For the text-containing cell, return its midpoint in [X, Y] coordinate format. 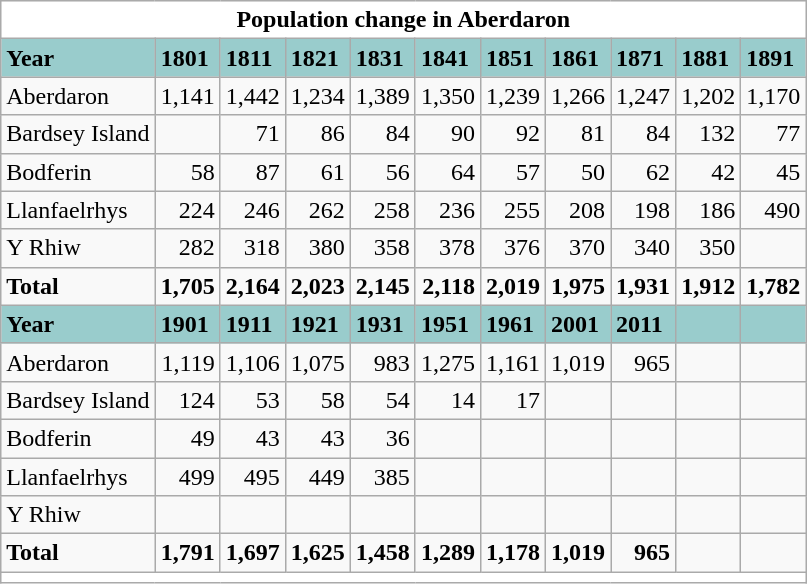
2011 [644, 324]
186 [708, 210]
318 [252, 248]
50 [578, 172]
1871 [644, 58]
1831 [382, 58]
340 [644, 248]
499 [188, 477]
92 [512, 134]
378 [448, 248]
1851 [512, 58]
282 [188, 248]
1,178 [512, 553]
1841 [448, 58]
1,161 [512, 362]
1,119 [188, 362]
61 [318, 172]
1881 [708, 58]
1,705 [188, 286]
1891 [774, 58]
490 [774, 210]
350 [708, 248]
1,975 [578, 286]
255 [512, 210]
17 [512, 400]
1901 [188, 324]
1,202 [708, 96]
1,782 [774, 286]
90 [448, 134]
1,141 [188, 96]
1,697 [252, 553]
1931 [382, 324]
1,247 [644, 96]
Population change in Aberdaron [404, 20]
1,458 [382, 553]
1,912 [708, 286]
132 [708, 134]
1801 [188, 58]
1,275 [448, 362]
124 [188, 400]
380 [318, 248]
246 [252, 210]
81 [578, 134]
2,019 [512, 286]
53 [252, 400]
14 [448, 400]
77 [774, 134]
1,389 [382, 96]
87 [252, 172]
1,442 [252, 96]
1921 [318, 324]
86 [318, 134]
1,931 [644, 286]
2,118 [448, 286]
45 [774, 172]
54 [382, 400]
1,289 [448, 553]
56 [382, 172]
1911 [252, 324]
1,075 [318, 362]
983 [382, 362]
1,239 [512, 96]
57 [512, 172]
1961 [512, 324]
258 [382, 210]
71 [252, 134]
358 [382, 248]
2,023 [318, 286]
1,234 [318, 96]
42 [708, 172]
49 [188, 438]
1,625 [318, 553]
2,164 [252, 286]
64 [448, 172]
1,170 [774, 96]
262 [318, 210]
1,350 [448, 96]
1,791 [188, 553]
208 [578, 210]
1861 [578, 58]
224 [188, 210]
495 [252, 477]
385 [382, 477]
1,266 [578, 96]
1,106 [252, 362]
198 [644, 210]
376 [512, 248]
2,145 [382, 286]
2001 [578, 324]
1951 [448, 324]
1811 [252, 58]
1821 [318, 58]
62 [644, 172]
449 [318, 477]
370 [578, 248]
36 [382, 438]
236 [448, 210]
